Pinpoint the cell where the given text exists, returning its (x, y) midpoint coordinate. 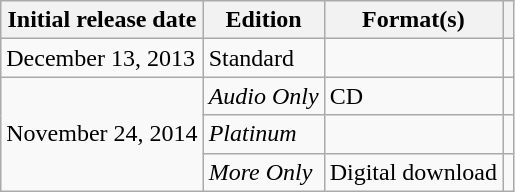
November 24, 2014 (102, 134)
Audio Only (264, 96)
Standard (264, 58)
More Only (264, 172)
December 13, 2013 (102, 58)
Format(s) (413, 20)
CD (413, 96)
Edition (264, 20)
Platinum (264, 134)
Digital download (413, 172)
Initial release date (102, 20)
